Identify which cell holds the provided text, then report its [x, y] central coordinate. 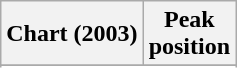
Peakposition [189, 34]
Chart (2003) [72, 34]
